Locate the cell with the specified text and output its [x, y] center coordinate. 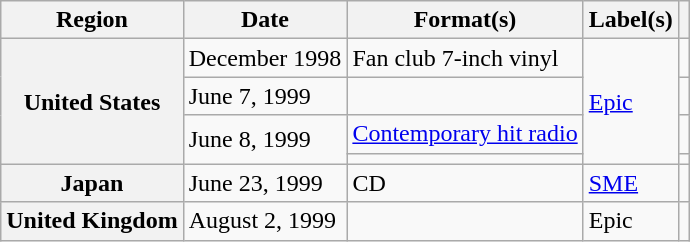
United States [92, 102]
United Kingdom [92, 221]
Date [265, 20]
Contemporary hit radio [465, 134]
December 1998 [265, 58]
June 8, 1999 [265, 140]
SME [630, 183]
Region [92, 20]
August 2, 1999 [265, 221]
Japan [92, 183]
Format(s) [465, 20]
Label(s) [630, 20]
Fan club 7-inch vinyl [465, 58]
June 7, 1999 [265, 96]
June 23, 1999 [265, 183]
CD [465, 183]
